Provide the [X, Y] coordinate of the cell's center where the given text is located.  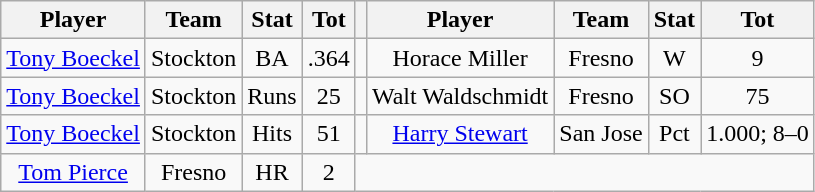
SO [674, 96]
Harry Stewart [460, 134]
75 [758, 96]
San Jose [601, 134]
Pct [674, 134]
51 [328, 134]
.364 [328, 58]
Hits [272, 134]
Runs [272, 96]
25 [328, 96]
Walt Waldschmidt [460, 96]
HR [272, 172]
Horace Miller [460, 58]
1.000; 8–0 [758, 134]
9 [758, 58]
BA [272, 58]
W [674, 58]
Tom Pierce [74, 172]
2 [328, 172]
